Provide the (X, Y) coordinate of the cell's center where the given text is located.  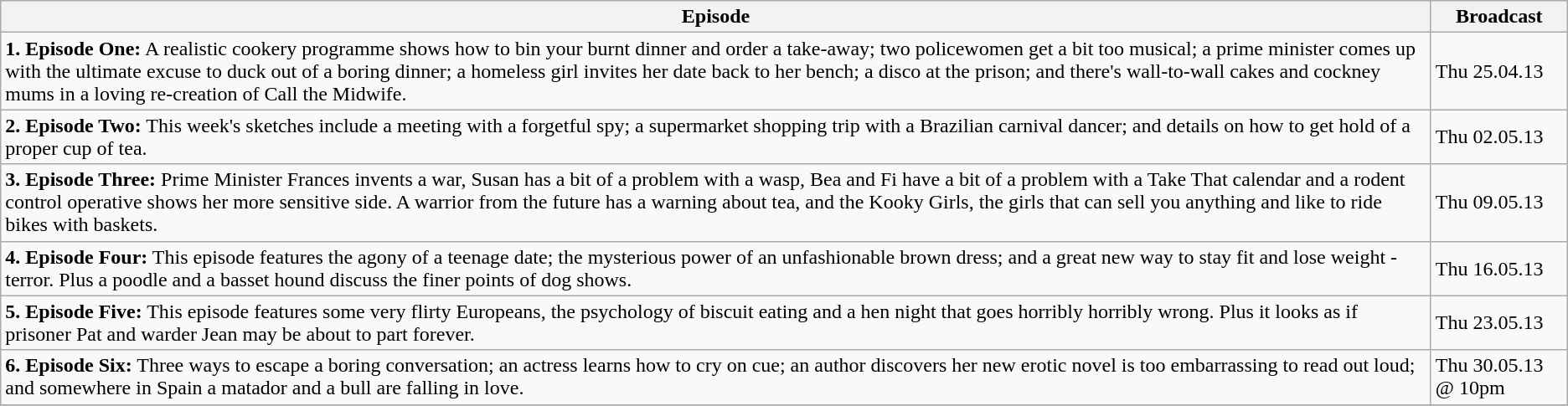
Thu 30.05.13 @ 10pm (1499, 377)
Thu 25.04.13 (1499, 71)
Episode (716, 17)
Thu 23.05.13 (1499, 323)
Thu 16.05.13 (1499, 268)
Thu 09.05.13 (1499, 203)
Thu 02.05.13 (1499, 137)
Broadcast (1499, 17)
